Locate the cell with the specified text and output its [X, Y] center coordinate. 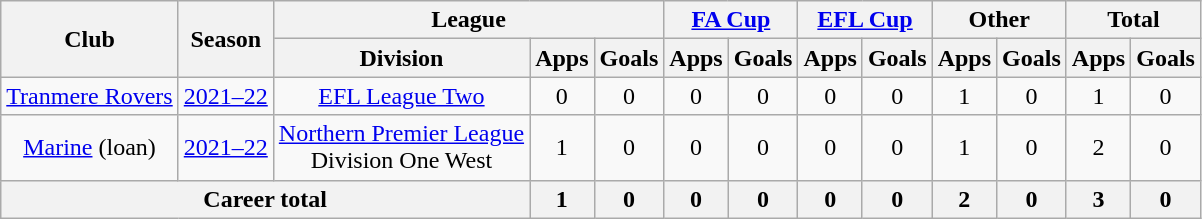
Other [999, 20]
3 [1098, 199]
Marine (loan) [90, 148]
Division [401, 58]
FA Cup [731, 20]
League [468, 20]
EFL Cup [865, 20]
Northern Premier LeagueDivision One West [401, 148]
Total [1133, 20]
Club [90, 39]
Career total [266, 199]
Tranmere Rovers [90, 96]
EFL League Two [401, 96]
Season [226, 39]
